For the text-containing cell, return its midpoint in [X, Y] coordinate format. 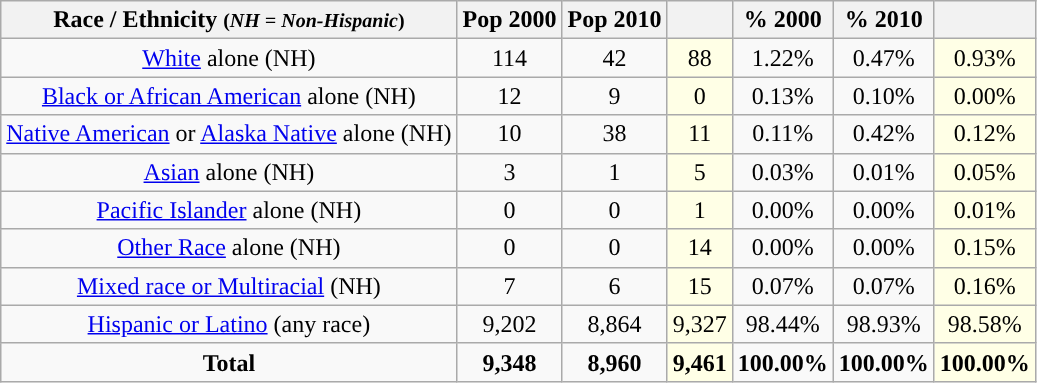
0.03% [782, 172]
0.47% [884, 58]
Pop 2000 [510, 20]
9,327 [700, 324]
0.05% [984, 172]
9,461 [700, 362]
9,202 [510, 324]
Black or African American alone (NH) [229, 96]
0.10% [884, 96]
Mixed race or Multiracial (NH) [229, 286]
12 [510, 96]
42 [614, 58]
Pop 2010 [614, 20]
15 [700, 286]
114 [510, 58]
Native American or Alaska Native alone (NH) [229, 134]
98.93% [884, 324]
0.11% [782, 134]
88 [700, 58]
98.44% [782, 324]
1.22% [782, 58]
0.13% [782, 96]
Race / Ethnicity (NH = Non-Hispanic) [229, 20]
Total [229, 362]
0.42% [884, 134]
98.58% [984, 324]
0.16% [984, 286]
White alone (NH) [229, 58]
8,864 [614, 324]
6 [614, 286]
Hispanic or Latino (any race) [229, 324]
0.15% [984, 248]
5 [700, 172]
3 [510, 172]
% 2010 [884, 20]
Asian alone (NH) [229, 172]
14 [700, 248]
0.93% [984, 58]
9 [614, 96]
38 [614, 134]
0.12% [984, 134]
7 [510, 286]
9,348 [510, 362]
10 [510, 134]
8,960 [614, 362]
Other Race alone (NH) [229, 248]
% 2000 [782, 20]
11 [700, 134]
Pacific Islander alone (NH) [229, 210]
